Find where the given text appears and provide that cell's center as [x, y] coordinate. 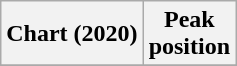
Chart (2020) [72, 34]
Peakposition [189, 34]
